Pinpoint the cell where the given text exists, returning its [x, y] midpoint coordinate. 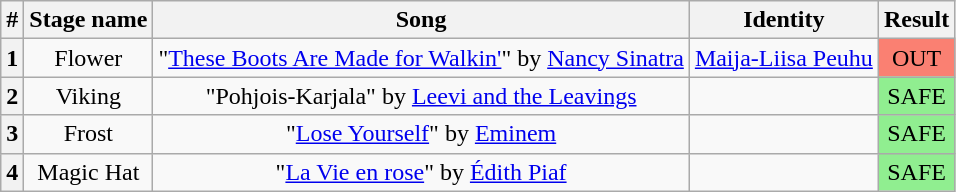
Song [421, 20]
Identity [784, 20]
Maija-Liisa Peuhu [784, 58]
# [12, 20]
"Lose Yourself" by Eminem [421, 134]
1 [12, 58]
3 [12, 134]
Frost [88, 134]
Magic Hat [88, 172]
OUT [916, 58]
"Pohjois-Karjala" by Leevi and the Leavings [421, 96]
Flower [88, 58]
Stage name [88, 20]
"These Boots Are Made for Walkin'" by Nancy Sinatra [421, 58]
"La Vie en rose" by Édith Piaf [421, 172]
Viking [88, 96]
4 [12, 172]
Result [916, 20]
2 [12, 96]
